Provide the [x, y] coordinate of the cell's center where the given text is located.  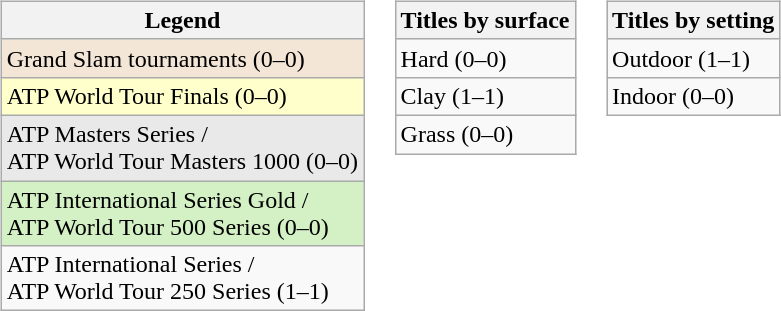
Hard (0–0) [485, 58]
ATP International Series / ATP World Tour 250 Series (1–1) [182, 278]
Clay (1–1) [485, 96]
Indoor (0–0) [694, 96]
ATP World Tour Finals (0–0) [182, 96]
Outdoor (1–1) [694, 58]
Titles by surface [485, 20]
Grass (0–0) [485, 134]
Grand Slam tournaments (0–0) [182, 58]
ATP International Series Gold / ATP World Tour 500 Series (0–0) [182, 212]
Titles by setting [694, 20]
Legend [182, 20]
ATP Masters Series / ATP World Tour Masters 1000 (0–0) [182, 148]
